Return [x, y] of the center of cell containing provided text 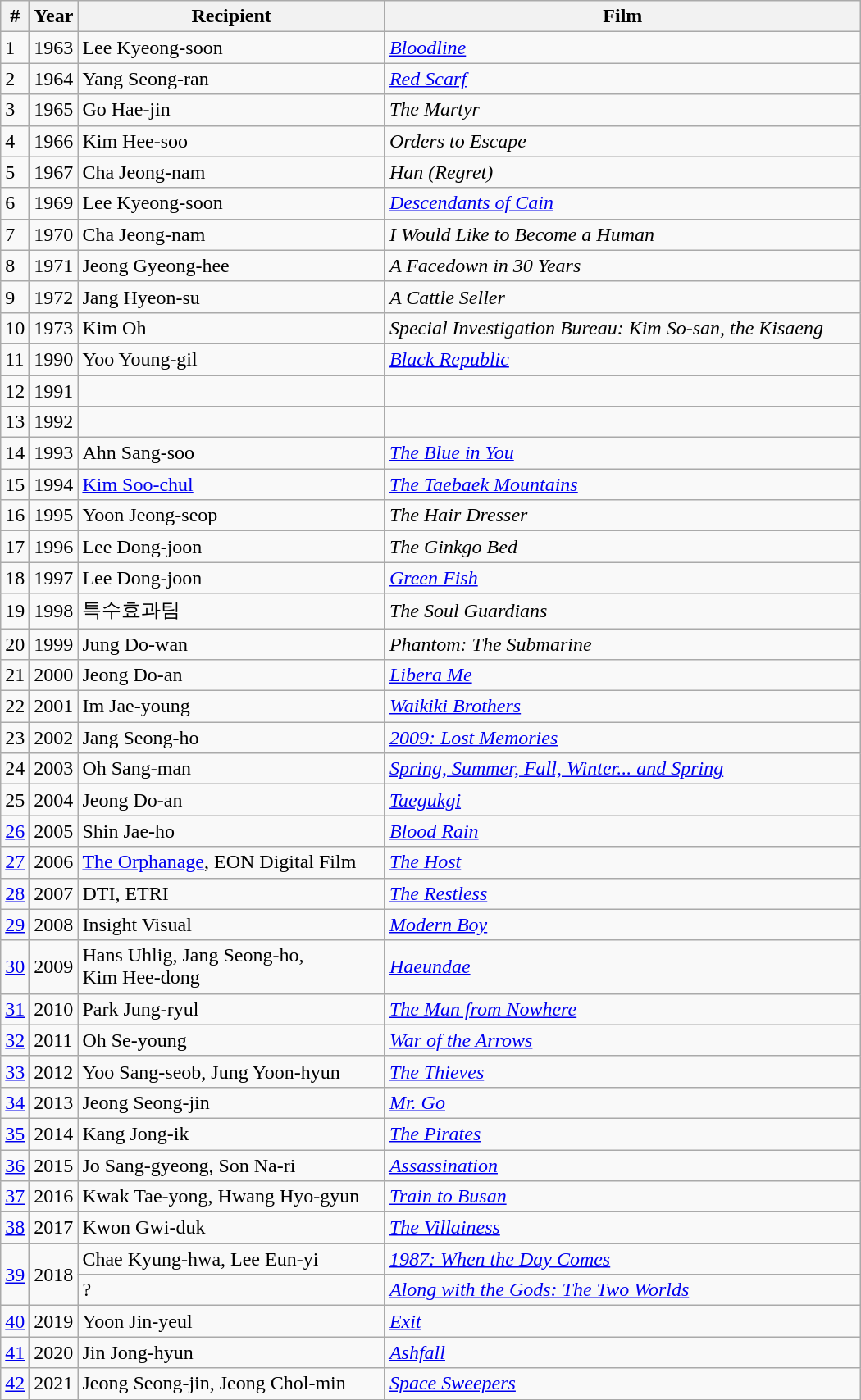
The Orphanage, EON Digital Film [231, 862]
Oh Se-young [231, 1040]
Haeundae [622, 967]
7 [15, 234]
The Thieves [622, 1071]
Yoo Sang-seob, Jung Yoon-hyun [231, 1071]
1998 [54, 611]
32 [15, 1040]
Jeong Seong-jin, Jeong Chol-min [231, 1384]
2002 [54, 738]
Jung Do-wan [231, 643]
2019 [54, 1321]
Bloodline [622, 48]
The Villainess [622, 1228]
33 [15, 1071]
Year [54, 16]
Han (Regret) [622, 172]
2018 [54, 1275]
2017 [54, 1228]
A Cattle Seller [622, 297]
2004 [54, 800]
1964 [54, 79]
Yoon Jeong-seop [231, 516]
1987: When the Day Comes [622, 1259]
The Soul Guardians [622, 611]
40 [15, 1321]
14 [15, 453]
? [231, 1290]
31 [15, 1009]
Taegukgi [622, 800]
Kwon Gwi-duk [231, 1228]
Oh Sang-man [231, 769]
2006 [54, 862]
A Facedown in 30 Years [622, 266]
19 [15, 611]
30 [15, 967]
The Host [622, 862]
2010 [54, 1009]
Jeong Gyeong-hee [231, 266]
The Man from Nowhere [622, 1009]
8 [15, 266]
Ahn Sang-soo [231, 453]
11 [15, 359]
Jang Hyeon-su [231, 297]
1967 [54, 172]
Orders to Escape [622, 141]
Kim Hee-soo [231, 141]
16 [15, 516]
# [15, 16]
Film [622, 16]
Descendants of Cain [622, 203]
2003 [54, 769]
18 [15, 578]
1992 [54, 422]
10 [15, 328]
The Pirates [622, 1134]
2015 [54, 1165]
5 [15, 172]
Assassination [622, 1165]
Kang Jong-ik [231, 1134]
17 [15, 547]
Recipient [231, 16]
Yoo Young-gil [231, 359]
4 [15, 141]
The Martyr [622, 110]
The Hair Dresser [622, 516]
The Taebaek Mountains [622, 484]
Im Jae-young [231, 707]
Chae Kyung-hwa, Lee Eun-yi [231, 1259]
1993 [54, 453]
Jin Jong-hyun [231, 1352]
2000 [54, 675]
27 [15, 862]
Park Jung-ryul [231, 1009]
Phantom: The Submarine [622, 643]
DTI, ETRI [231, 893]
2007 [54, 893]
1996 [54, 547]
Yang Seong-ran [231, 79]
2008 [54, 925]
39 [15, 1275]
Yoon Jin-yeul [231, 1321]
1966 [54, 141]
Modern Boy [622, 925]
1963 [54, 48]
1990 [54, 359]
20 [15, 643]
13 [15, 422]
2016 [54, 1197]
37 [15, 1197]
1971 [54, 266]
1999 [54, 643]
Hans Uhlig, Jang Seong-ho,Kim Hee-dong [231, 967]
29 [15, 925]
특수효과팀 [231, 611]
Special Investigation Bureau: Kim So-san, the Kisaeng [622, 328]
Along with the Gods: The Two Worlds [622, 1290]
2013 [54, 1102]
24 [15, 769]
2011 [54, 1040]
Ashfall [622, 1352]
Insight Visual [231, 925]
Jang Seong-ho [231, 738]
22 [15, 707]
The Blue in You [622, 453]
28 [15, 893]
Waikiki Brothers [622, 707]
2 [15, 79]
1997 [54, 578]
War of the Arrows [622, 1040]
Jo Sang-gyeong, Son Na-ri [231, 1165]
The Ginkgo Bed [622, 547]
Kim Soo-chul [231, 484]
1973 [54, 328]
2009: Lost Memories [622, 738]
1970 [54, 234]
1 [15, 48]
Go Hae-jin [231, 110]
Space Sweepers [622, 1384]
41 [15, 1352]
6 [15, 203]
2020 [54, 1352]
I Would Like to Become a Human [622, 234]
Green Fish [622, 578]
2005 [54, 831]
Blood Rain [622, 831]
1994 [54, 484]
Kwak Tae-yong, Hwang Hyo-gyun [231, 1197]
3 [15, 110]
36 [15, 1165]
Jeong Seong-jin [231, 1102]
21 [15, 675]
1969 [54, 203]
Black Republic [622, 359]
26 [15, 831]
2001 [54, 707]
Kim Oh [231, 328]
23 [15, 738]
Mr. Go [622, 1102]
The Restless [622, 893]
12 [15, 391]
34 [15, 1102]
Red Scarf [622, 79]
35 [15, 1134]
42 [15, 1384]
15 [15, 484]
Shin Jae-ho [231, 831]
Train to Busan [622, 1197]
1965 [54, 110]
25 [15, 800]
Libera Me [622, 675]
2009 [54, 967]
1972 [54, 297]
1991 [54, 391]
Spring, Summer, Fall, Winter... and Spring [622, 769]
9 [15, 297]
2012 [54, 1071]
Exit [622, 1321]
2014 [54, 1134]
2021 [54, 1384]
38 [15, 1228]
1995 [54, 516]
